Capture the cell that displays the provided text and extract its (x, y) central coordinate. 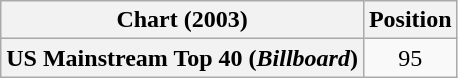
Chart (2003) (182, 20)
Position (410, 20)
95 (410, 58)
US Mainstream Top 40 (Billboard) (182, 58)
